Identify which cell holds the provided text, then report its (X, Y) central coordinate. 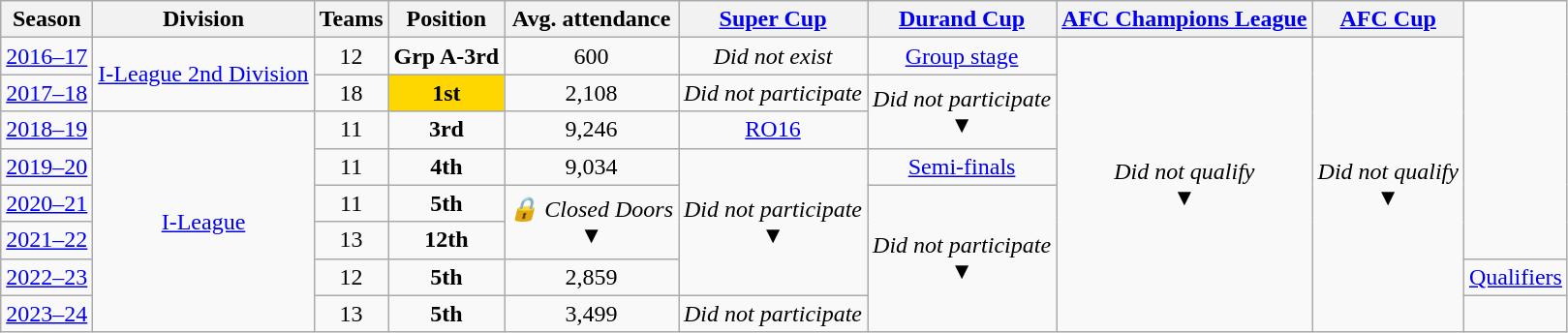
Division (203, 19)
Season (46, 19)
Semi-finals (963, 166)
2016–17 (46, 56)
Grp A-3rd (446, 56)
Teams (351, 19)
2019–20 (46, 166)
I-League (203, 222)
3,499 (592, 314)
Did not exist (773, 56)
2020–21 (46, 203)
3rd (446, 130)
🔒 Closed Doors▼ (592, 222)
Durand Cup (963, 19)
2023–24 (46, 314)
2021–22 (46, 240)
Qualifiers (1515, 277)
12th (446, 240)
2,108 (592, 93)
9,246 (592, 130)
2018–19 (46, 130)
18 (351, 93)
9,034 (592, 166)
2022–23 (46, 277)
Position (446, 19)
Group stage (963, 56)
1st (446, 93)
Super Cup (773, 19)
Avg. attendance (592, 19)
RO16 (773, 130)
4th (446, 166)
600 (592, 56)
2017–18 (46, 93)
AFC Cup (1388, 19)
2,859 (592, 277)
I-League 2nd Division (203, 75)
AFC Champions League (1184, 19)
